Detect which cell encompasses the target text, then output its [X, Y] center coordinate. 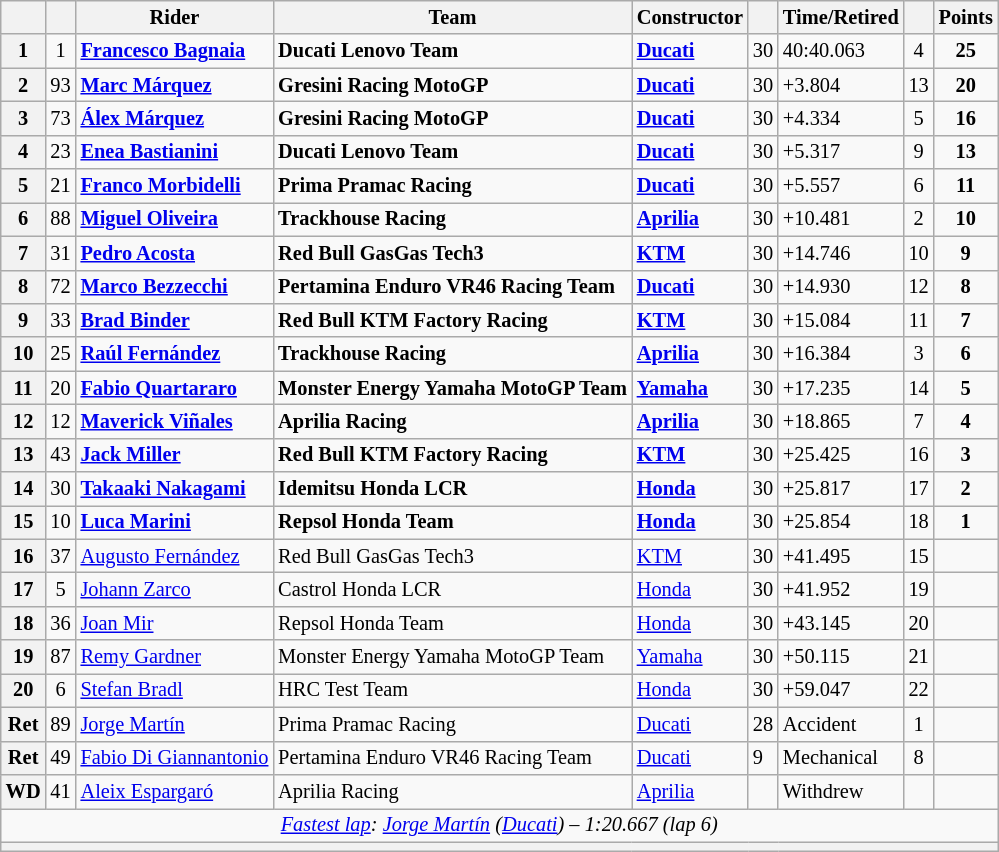
WD [24, 791]
28 [763, 724]
+50.115 [841, 657]
Enea Bastianini [175, 152]
+41.952 [841, 589]
87 [61, 657]
+4.334 [841, 118]
Fastest lap: Jorge Martín (Ducati) – 1:20.667 (lap 6) [500, 825]
Johann Zarco [175, 589]
36 [61, 623]
+18.865 [841, 421]
Constructor [690, 17]
+3.804 [841, 85]
88 [61, 219]
Fabio Di Giannantonio [175, 758]
Time/Retired [841, 17]
89 [61, 724]
+16.384 [841, 354]
Fabio Quartararo [175, 388]
+15.084 [841, 320]
Jack Miller [175, 455]
Accident [841, 724]
+14.930 [841, 287]
43 [61, 455]
Points [966, 17]
Idemitsu Honda LCR [452, 489]
40:40.063 [841, 51]
73 [61, 118]
+25.854 [841, 522]
Mechanical [841, 758]
Marc Márquez [175, 85]
+25.817 [841, 489]
+17.235 [841, 388]
+25.425 [841, 455]
Francesco Bagnaia [175, 51]
33 [61, 320]
Aleix Espargaró [175, 791]
Augusto Fernández [175, 556]
Maverick Viñales [175, 421]
Remy Gardner [175, 657]
41 [61, 791]
+14.746 [841, 253]
23 [61, 152]
Team [452, 17]
+10.481 [841, 219]
Takaaki Nakagami [175, 489]
93 [61, 85]
Raúl Fernández [175, 354]
Castrol Honda LCR [452, 589]
Brad Binder [175, 320]
37 [61, 556]
72 [61, 287]
+5.557 [841, 186]
Rider [175, 17]
31 [61, 253]
Álex Márquez [175, 118]
+5.317 [841, 152]
Marco Bezzecchi [175, 287]
Stefan Bradl [175, 690]
Joan Mir [175, 623]
+41.495 [841, 556]
Franco Morbidelli [175, 186]
+43.145 [841, 623]
HRC Test Team [452, 690]
+59.047 [841, 690]
Luca Marini [175, 522]
22 [919, 690]
Jorge Martín [175, 724]
Withdrew [841, 791]
Pedro Acosta [175, 253]
Miguel Oliveira [175, 219]
49 [61, 758]
